Provide the [X, Y] coordinate of the cell's center where the given text is located.  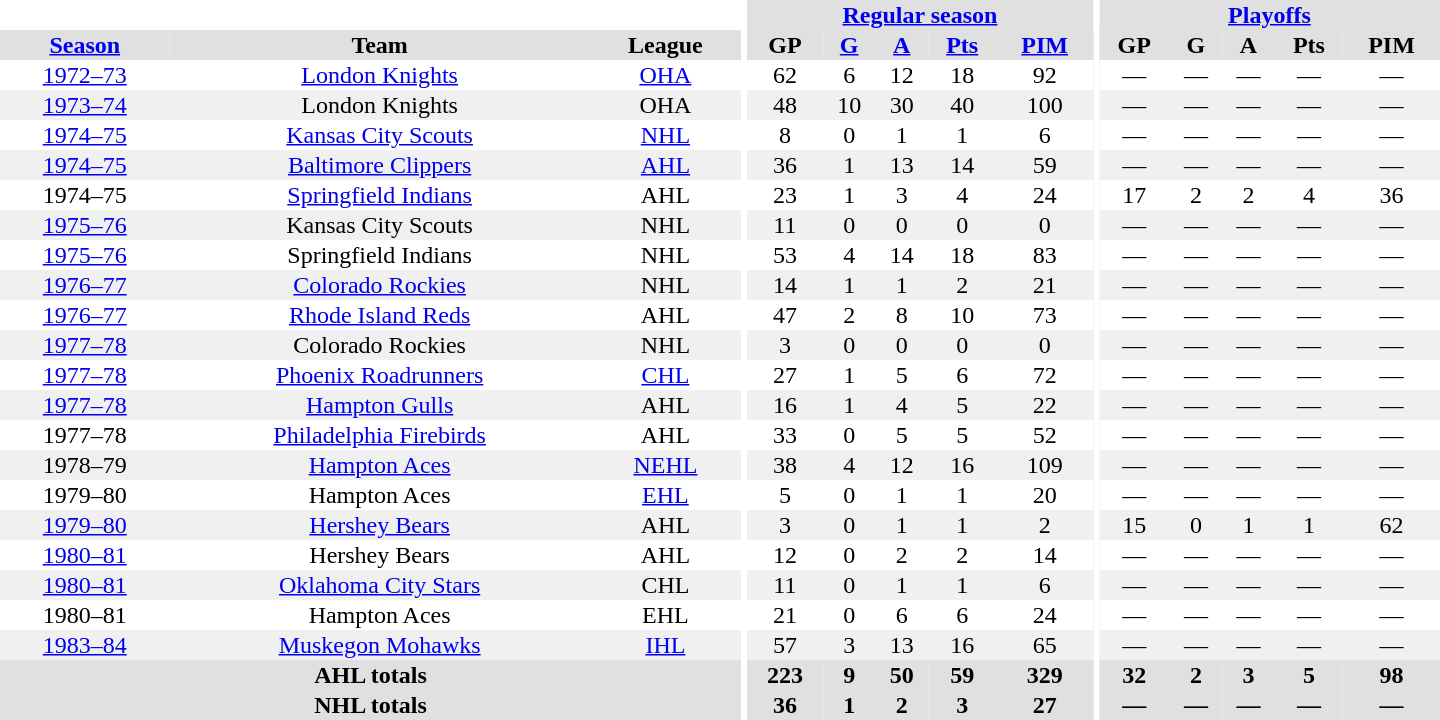
Baltimore Clippers [380, 165]
1972–73 [85, 75]
Oklahoma City Stars [380, 585]
Rhode Island Reds [380, 315]
50 [902, 675]
1978–79 [85, 465]
32 [1134, 675]
Playoffs [1270, 15]
Phoenix Roadrunners [380, 375]
100 [1044, 105]
League [666, 45]
23 [785, 195]
17 [1134, 195]
15 [1134, 525]
83 [1044, 255]
40 [962, 105]
98 [1392, 675]
Philadelphia Firebirds [380, 435]
IHL [666, 645]
109 [1044, 465]
53 [785, 255]
72 [1044, 375]
AHL totals [370, 675]
57 [785, 645]
65 [1044, 645]
92 [1044, 75]
Regular season [920, 15]
Muskegon Mohawks [380, 645]
33 [785, 435]
9 [850, 675]
NHL totals [370, 705]
Team [380, 45]
52 [1044, 435]
Season [85, 45]
NEHL [666, 465]
38 [785, 465]
47 [785, 315]
73 [1044, 315]
1983–84 [85, 645]
Hampton Gulls [380, 405]
1973–74 [85, 105]
48 [785, 105]
223 [785, 675]
22 [1044, 405]
30 [902, 105]
20 [1044, 495]
329 [1044, 675]
